Provide the (x, y) coordinate of the cell's center where the given text is located.  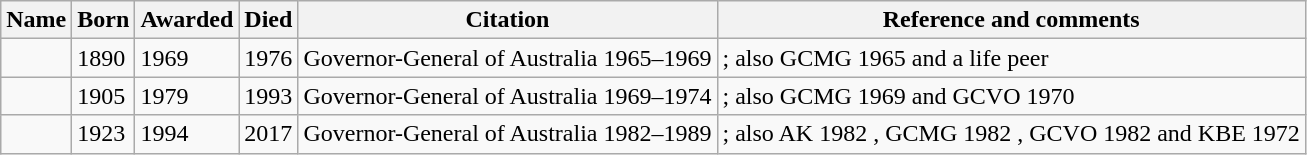
Governor-General of Australia 1982–1989 (508, 134)
1993 (268, 96)
1969 (187, 58)
; also GCMG 1965 and a life peer (1011, 58)
1979 (187, 96)
Name (36, 20)
; also AK 1982 , GCMG 1982 , GCVO 1982 and KBE 1972 (1011, 134)
1923 (104, 134)
Awarded (187, 20)
; also GCMG 1969 and GCVO 1970 (1011, 96)
Citation (508, 20)
Governor-General of Australia 1965–1969 (508, 58)
Reference and comments (1011, 20)
Born (104, 20)
1994 (187, 134)
Governor-General of Australia 1969–1974 (508, 96)
1890 (104, 58)
2017 (268, 134)
Died (268, 20)
1976 (268, 58)
1905 (104, 96)
